Return the (X, Y) coordinate for the center point of the cell that contains the specified text.  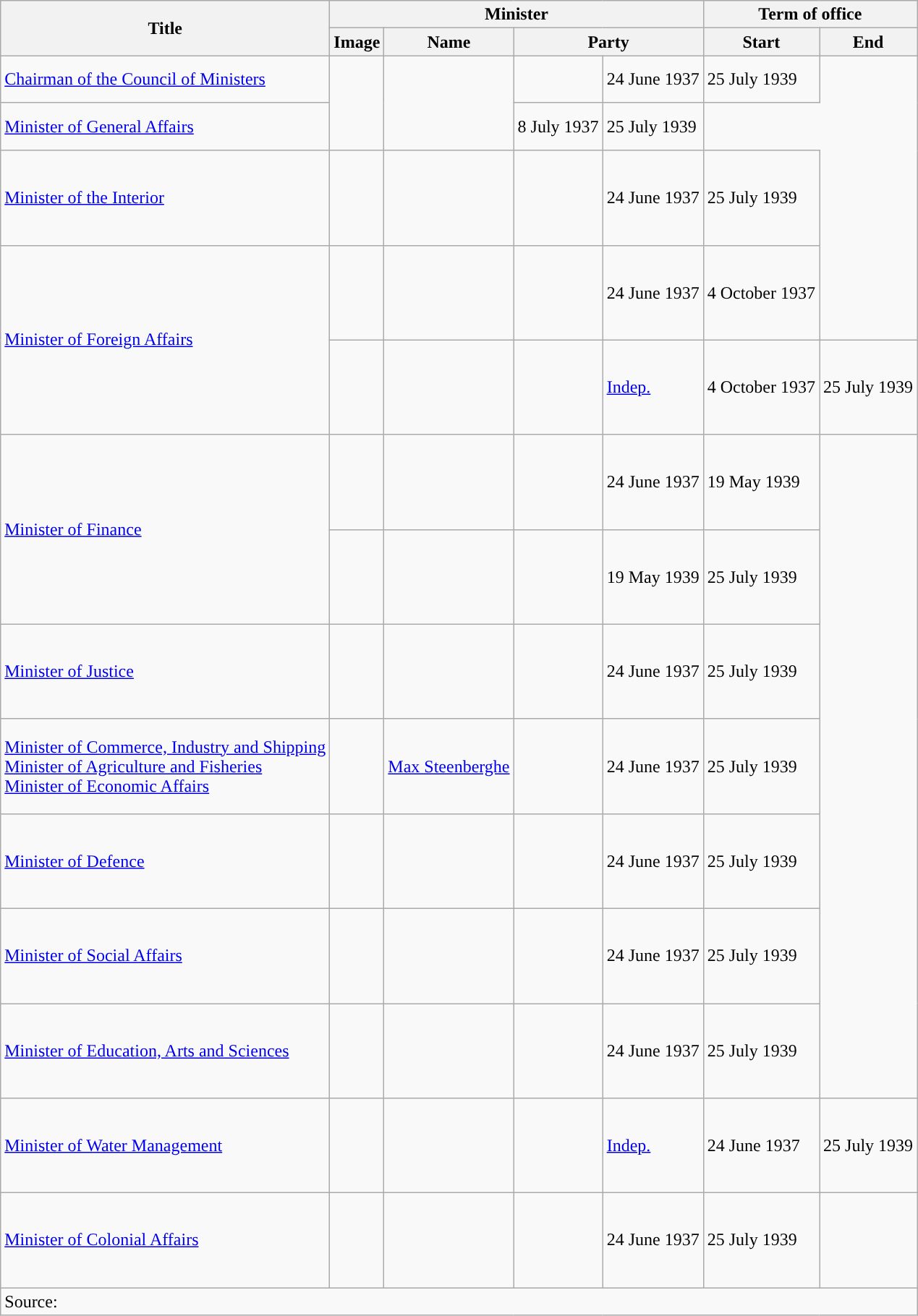
Minister of Social Affairs (165, 956)
Minister of the Interior (165, 198)
Name (449, 42)
Minister of Colonial Affairs (165, 1241)
Max Steenberghe (449, 766)
Minister of Commerce, Industry and Shipping Minister of Agriculture and Fisheries Minister of Economic Affairs (165, 766)
8 July 1937 (558, 127)
Start (761, 42)
Minister of General Affairs (165, 127)
Title (165, 28)
Minister of Foreign Affairs (165, 340)
Minister of Education, Arts and Sciences (165, 1051)
Minister of Water Management (165, 1145)
Minister (517, 14)
Minister of Finance (165, 529)
Source: (459, 1302)
Party (608, 42)
End (868, 42)
Chairman of the Council of Ministers (165, 80)
Term of office (810, 14)
Image (357, 42)
Minister of Justice (165, 671)
Minister of Defence (165, 860)
